Identify which cell holds the provided text, then report its (X, Y) central coordinate. 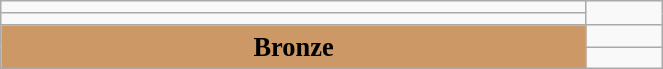
Bronze (294, 46)
